Identify which cell holds the provided text, then report its [x, y] central coordinate. 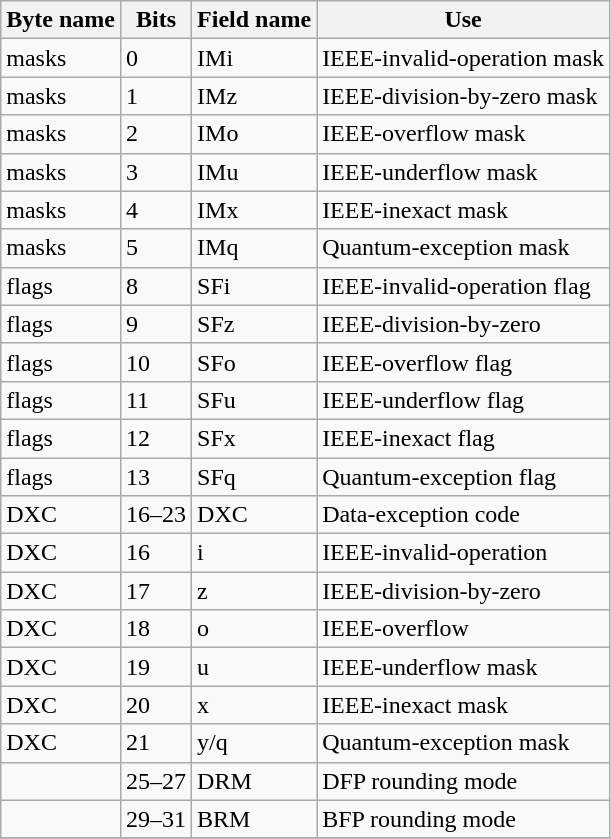
IEEE-inexact flag [464, 438]
x [254, 705]
SFz [254, 324]
SFx [254, 438]
IMu [254, 172]
y/q [254, 743]
DRM [254, 781]
BRM [254, 819]
IMq [254, 248]
20 [156, 705]
3 [156, 172]
u [254, 667]
IMo [254, 134]
21 [156, 743]
9 [156, 324]
Bits [156, 20]
0 [156, 58]
17 [156, 591]
IEEE-overflow mask [464, 134]
29–31 [156, 819]
8 [156, 286]
BFP rounding mode [464, 819]
19 [156, 667]
11 [156, 400]
Byte name [61, 20]
Quantum-exception flag [464, 477]
IEEE-invalid-operation flag [464, 286]
SFu [254, 400]
IEEE-overflow [464, 629]
IEEE-invalid-operation mask [464, 58]
DFP rounding mode [464, 781]
i [254, 553]
SFq [254, 477]
13 [156, 477]
16 [156, 553]
IMz [254, 96]
Use [464, 20]
Field name [254, 20]
SFi [254, 286]
o [254, 629]
18 [156, 629]
IEEE-invalid-operation [464, 553]
IEEE-overflow flag [464, 362]
Data-exception code [464, 515]
2 [156, 134]
4 [156, 210]
IEEE-underflow flag [464, 400]
10 [156, 362]
IMi [254, 58]
16–23 [156, 515]
12 [156, 438]
IMx [254, 210]
z [254, 591]
SFo [254, 362]
1 [156, 96]
5 [156, 248]
25–27 [156, 781]
IEEE-division-by-zero mask [464, 96]
